For the text-containing cell, return its midpoint in (X, Y) coordinate format. 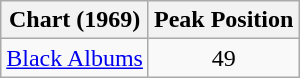
49 (223, 58)
Chart (1969) (75, 20)
Peak Position (223, 20)
Black Albums (75, 58)
